Pinpoint the cell where the given text exists, returning its (x, y) midpoint coordinate. 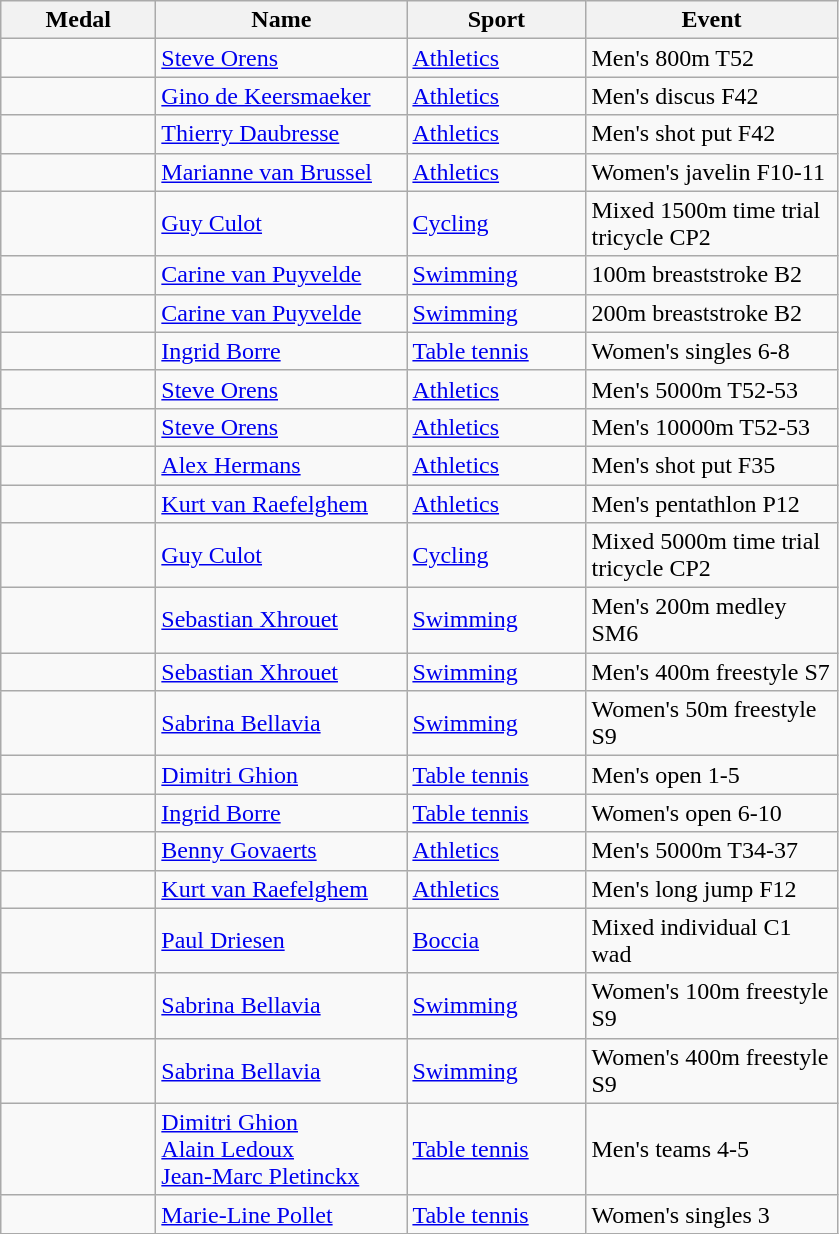
Women's 400m freestyle S9 (712, 1070)
Men's 10000m T52-53 (712, 427)
Men's 800m T52 (712, 58)
Mixed 1500m time trial tricycle CP2 (712, 224)
Gino de Keersmaeker (282, 96)
Men's 5000m T34-37 (712, 851)
Boccia (496, 940)
Dimitri Ghion Alain Ledoux Jean-Marc Pletinckx (282, 1149)
Dimitri Ghion (282, 775)
Benny Govaerts (282, 851)
Marianne van Brussel (282, 172)
200m breaststroke B2 (712, 313)
100m breaststroke B2 (712, 275)
Paul Driesen (282, 940)
Men's discus F42 (712, 96)
Men's 5000m T52-53 (712, 389)
Women's open 6-10 (712, 813)
Women's singles 6-8 (712, 351)
Medal (78, 20)
Event (712, 20)
Men's 200m medley SM6 (712, 620)
Marie-Line Pollet (282, 1214)
Name (282, 20)
Thierry Daubresse (282, 134)
Men's long jump F12 (712, 889)
Women's singles 3 (712, 1214)
Men's shot put F35 (712, 465)
Women's javelin F10-11 (712, 172)
Women's 50m freestyle S9 (712, 724)
Men's open 1-5 (712, 775)
Women's 100m freestyle S9 (712, 1006)
Men's teams 4-5 (712, 1149)
Mixed 5000m time trial tricycle CP2 (712, 556)
Men's pentathlon P12 (712, 503)
Men's shot put F42 (712, 134)
Alex Hermans (282, 465)
Mixed individual C1 wad (712, 940)
Men's 400m freestyle S7 (712, 672)
Sport (496, 20)
